Search for the cell housing the specified text and yield its (x, y) center coordinate. 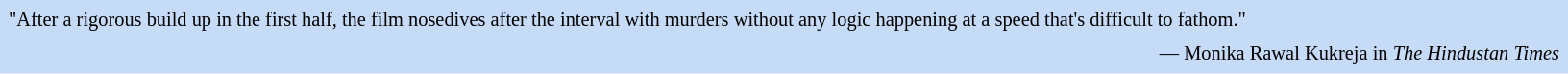
— Monika Rawal Kukreja in The Hindustan Times (784, 54)
